Pinpoint the cell where the given text exists, returning its [x, y] midpoint coordinate. 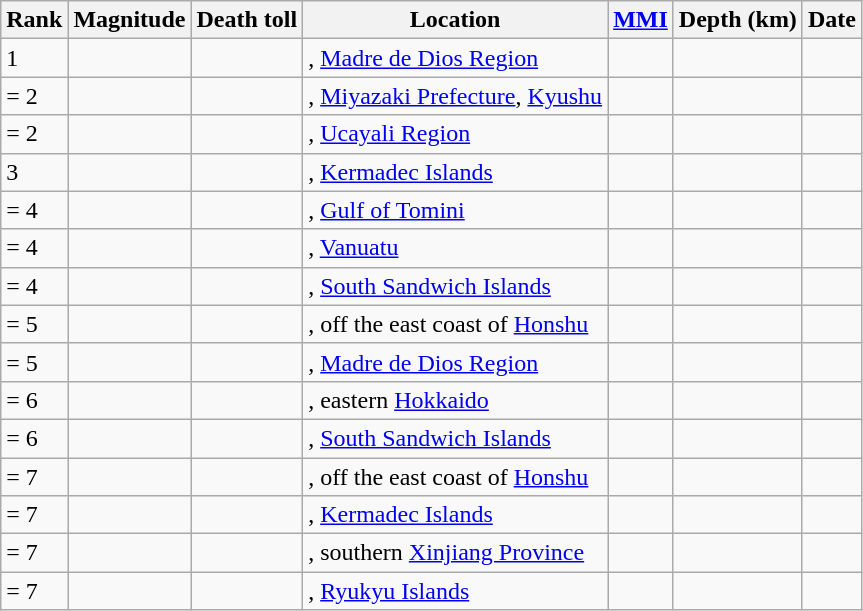
, southern Xinjiang Province [456, 553]
, eastern Hokkaido [456, 400]
, Gulf of Tomini [456, 210]
Depth (km) [738, 20]
, Miyazaki Prefecture, Kyushu [456, 96]
Rank [34, 20]
Date [832, 20]
, Ucayali Region [456, 134]
1 [34, 58]
, Vanuatu [456, 248]
Death toll [247, 20]
Magnitude [130, 20]
3 [34, 172]
, Ryukyu Islands [456, 591]
Location [456, 20]
MMI [641, 20]
